From the cell containing the given text, extract its center point as [x, y] coordinate. 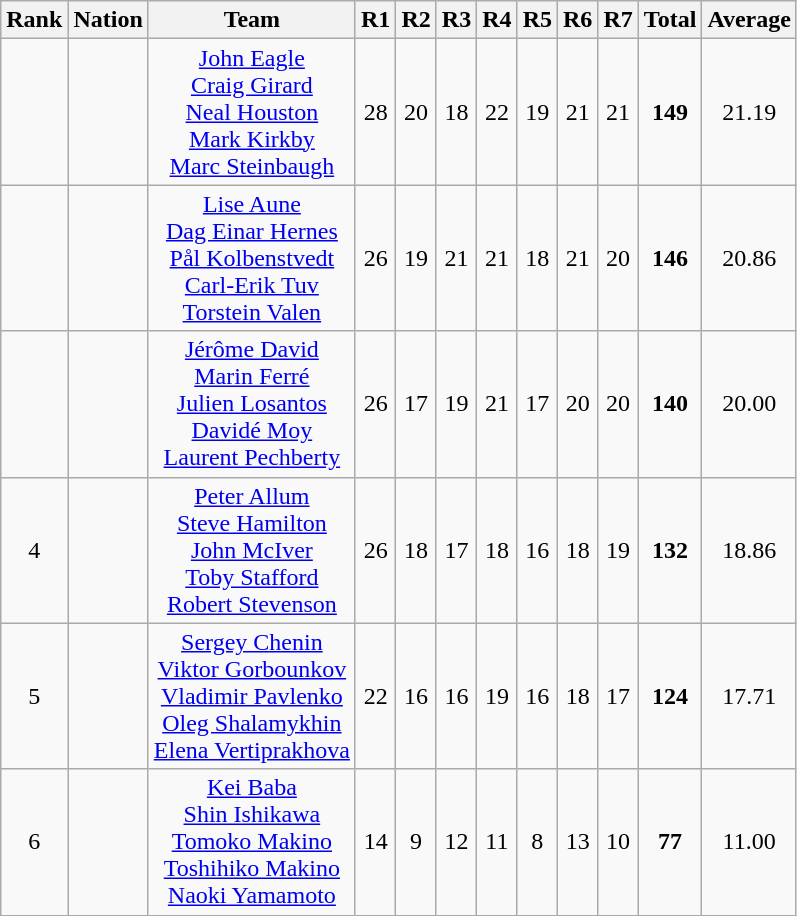
13 [578, 842]
20.86 [750, 258]
Average [750, 20]
11 [497, 842]
9 [416, 842]
Sergey CheninViktor GorbounkovVladimir PavlenkoOleg ShalamykhinElena Vertiprakhova [252, 696]
R6 [578, 20]
R7 [618, 20]
14 [375, 842]
R1 [375, 20]
124 [670, 696]
R2 [416, 20]
28 [375, 112]
18.86 [750, 550]
Jérôme DavidMarin FerréJulien LosantosDavidé MoyLaurent Pechberty [252, 404]
R5 [537, 20]
17.71 [750, 696]
Total [670, 20]
149 [670, 112]
Team [252, 20]
140 [670, 404]
8 [537, 842]
77 [670, 842]
Lise AuneDag Einar HernesPål KolbenstvedtCarl-Erik TuvTorstein Valen [252, 258]
20.00 [750, 404]
6 [34, 842]
R4 [497, 20]
Rank [34, 20]
146 [670, 258]
21.19 [750, 112]
Nation [108, 20]
5 [34, 696]
11.00 [750, 842]
4 [34, 550]
132 [670, 550]
John EagleCraig GirardNeal HoustonMark KirkbyMarc Steinbaugh [252, 112]
Peter AllumSteve HamiltonJohn McIverToby StaffordRobert Stevenson [252, 550]
R3 [456, 20]
10 [618, 842]
Kei BabaShin IshikawaTomoko MakinoToshihiko MakinoNaoki Yamamoto [252, 842]
12 [456, 842]
